Determine the (x, y) coordinate at the center of the cell enclosing the given text.  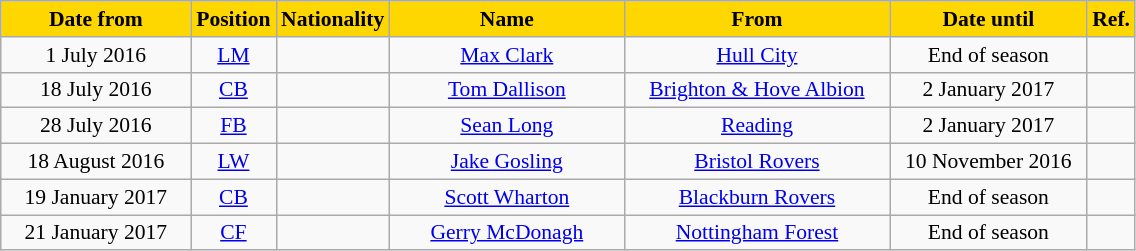
Nationality (332, 19)
Scott Wharton (506, 197)
10 November 2016 (989, 162)
FB (234, 126)
Gerry McDonagh (506, 233)
Bristol Rovers (756, 162)
Max Clark (506, 55)
From (756, 19)
Nottingham Forest (756, 233)
Tom Dallison (506, 90)
LW (234, 162)
Blackburn Rovers (756, 197)
Brighton & Hove Albion (756, 90)
21 January 2017 (96, 233)
Position (234, 19)
Sean Long (506, 126)
Date from (96, 19)
Date until (989, 19)
Reading (756, 126)
Name (506, 19)
Jake Gosling (506, 162)
28 July 2016 (96, 126)
Ref. (1111, 19)
CF (234, 233)
LM (234, 55)
18 August 2016 (96, 162)
1 July 2016 (96, 55)
Hull City (756, 55)
19 January 2017 (96, 197)
18 July 2016 (96, 90)
